Find where the given text appears and provide that cell's center as (x, y) coordinate. 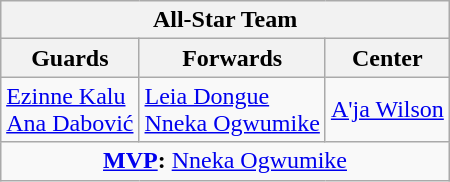
Center (387, 58)
MVP: Nneka Ogwumike (226, 161)
A'ja Wilson (387, 110)
Forwards (232, 58)
Ezinne Kalu Ana Dabović (70, 110)
Guards (70, 58)
Leia Dongue Nneka Ogwumike (232, 110)
All-Star Team (226, 20)
